Extract the (X, Y) coordinate from the center of the cell holding the provided text.  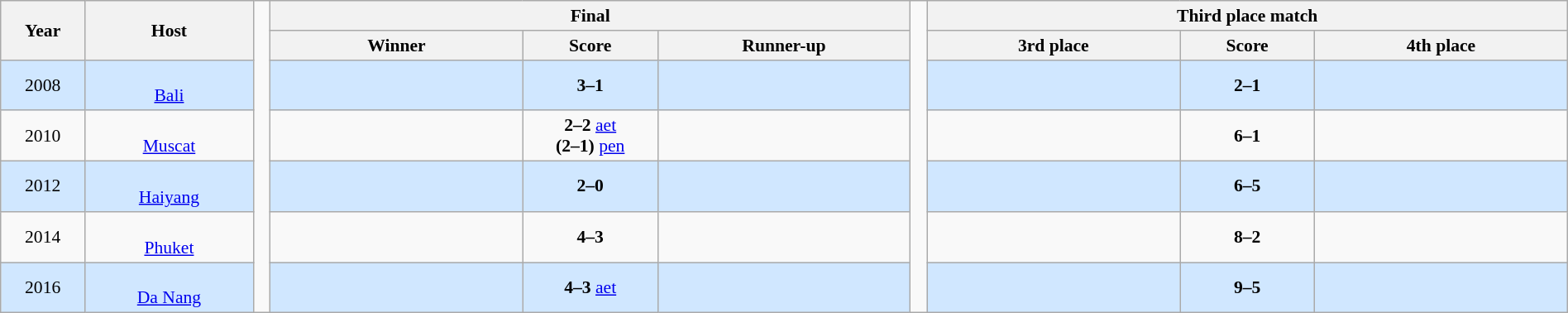
Final (590, 16)
4–3 aet (590, 288)
Haiyang (170, 187)
Phuket (170, 237)
2012 (43, 187)
8–2 (1247, 237)
Third place match (1247, 16)
2014 (43, 237)
Runner-up (784, 46)
Da Nang (170, 288)
2–1 (1247, 84)
2–0 (590, 187)
2008 (43, 84)
2–2 aet(2–1) pen (590, 136)
4–3 (590, 237)
Muscat (170, 136)
Winner (397, 46)
3–1 (590, 84)
4th place (1441, 46)
6–1 (1247, 136)
9–5 (1247, 288)
3rd place (1054, 46)
6–5 (1247, 187)
Host (170, 30)
2016 (43, 288)
2010 (43, 136)
Year (43, 30)
Bali (170, 84)
